Capture the cell that displays the provided text and extract its [x, y] central coordinate. 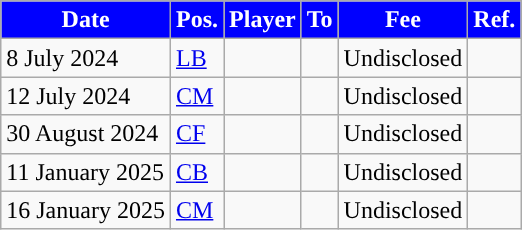
CB [196, 172]
To [320, 20]
Player [263, 20]
11 January 2025 [86, 172]
Ref. [494, 20]
8 July 2024 [86, 58]
Fee [403, 20]
30 August 2024 [86, 134]
12 July 2024 [86, 96]
LB [196, 58]
CF [196, 134]
Date [86, 20]
16 January 2025 [86, 210]
Pos. [196, 20]
